Extract the (X, Y) coordinate from the center of the cell holding the provided text.  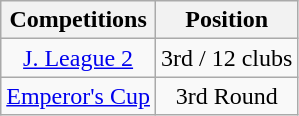
Emperor's Cup (78, 96)
3rd Round (226, 96)
3rd / 12 clubs (226, 58)
Position (226, 20)
J. League 2 (78, 58)
Competitions (78, 20)
